Provide the (x, y) coordinate of the cell's center where the given text is located.  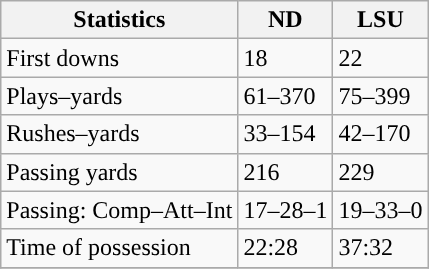
LSU (380, 20)
Rushes–yards (120, 134)
ND (286, 20)
First downs (120, 58)
216 (286, 172)
37:32 (380, 248)
42–170 (380, 134)
75–399 (380, 96)
17–28–1 (286, 210)
22:28 (286, 248)
229 (380, 172)
33–154 (286, 134)
22 (380, 58)
19–33–0 (380, 210)
Time of possession (120, 248)
Passing yards (120, 172)
Statistics (120, 20)
Passing: Comp–Att–Int (120, 210)
18 (286, 58)
Plays–yards (120, 96)
61–370 (286, 96)
